For the text-containing cell, return its midpoint in [X, Y] coordinate format. 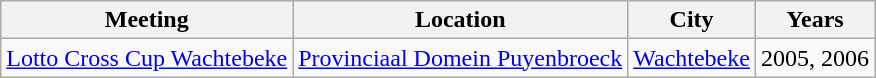
Provinciaal Domein Puyenbroeck [460, 58]
Years [814, 20]
Lotto Cross Cup Wachtebeke [147, 58]
Location [460, 20]
Wachtebeke [692, 58]
2005, 2006 [814, 58]
Meeting [147, 20]
City [692, 20]
